Search for the cell housing the specified text and yield its (x, y) center coordinate. 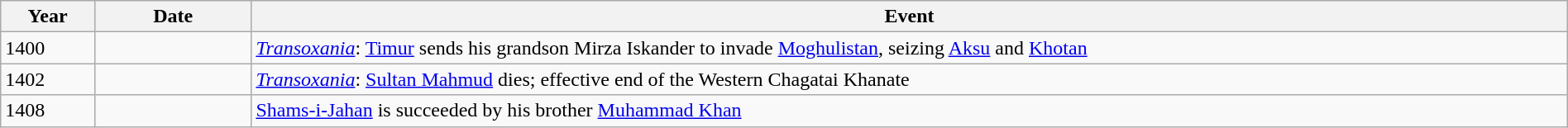
Shams-i-Jahan is succeeded by his brother Muhammad Khan (910, 111)
1408 (48, 111)
Transoxania: Timur sends his grandson Mirza Iskander to invade Moghulistan, seizing Aksu and Khotan (910, 48)
Year (48, 17)
Transoxania: Sultan Mahmud dies; effective end of the Western Chagatai Khanate (910, 79)
Event (910, 17)
1402 (48, 79)
1400 (48, 48)
Date (172, 17)
